For the text-containing cell, return its midpoint in [X, Y] coordinate format. 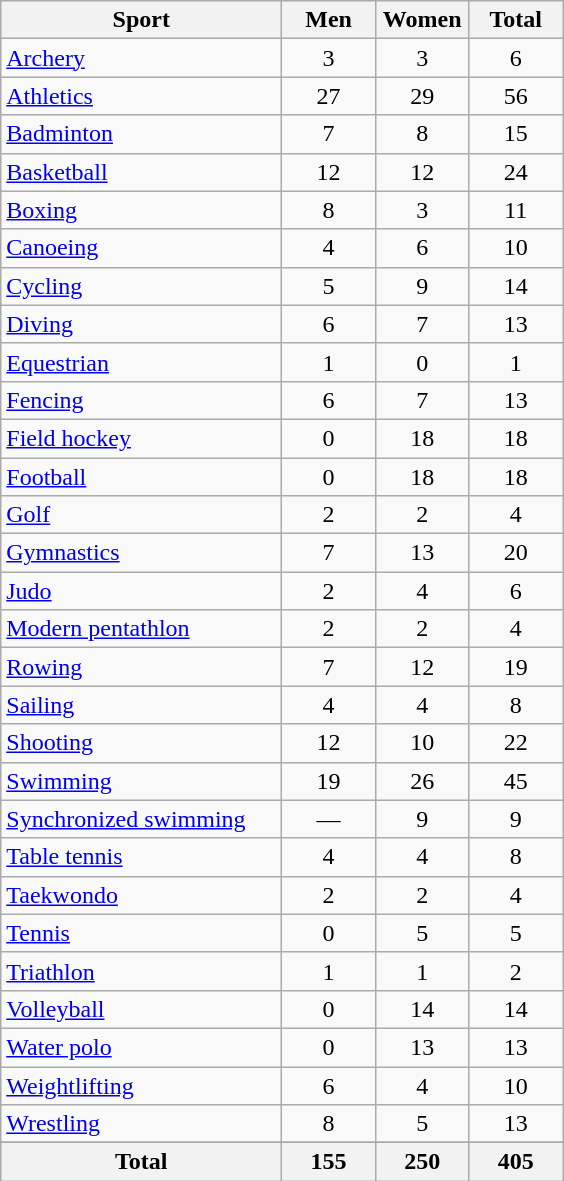
Synchronized swimming [142, 819]
Sailing [142, 705]
Tennis [142, 933]
Table tennis [142, 857]
Wrestling [142, 1124]
Football [142, 477]
Judo [142, 591]
20 [516, 553]
Equestrian [142, 362]
Triathlon [142, 971]
Modern pentathlon [142, 629]
405 [516, 1162]
Water polo [142, 1047]
Golf [142, 515]
Men [329, 20]
29 [422, 96]
Fencing [142, 400]
Basketball [142, 172]
Archery [142, 58]
— [329, 819]
Boxing [142, 210]
155 [329, 1162]
27 [329, 96]
Field hockey [142, 438]
11 [516, 210]
45 [516, 781]
22 [516, 743]
Taekwondo [142, 895]
Athletics [142, 96]
Weightlifting [142, 1085]
250 [422, 1162]
24 [516, 172]
Shooting [142, 743]
Sport [142, 20]
Rowing [142, 667]
Volleyball [142, 1009]
Women [422, 20]
Cycling [142, 286]
Diving [142, 324]
Badminton [142, 134]
Gymnastics [142, 553]
26 [422, 781]
56 [516, 96]
Swimming [142, 781]
15 [516, 134]
Canoeing [142, 248]
